Provide the (X, Y) coordinate of the cell's center where the given text is located.  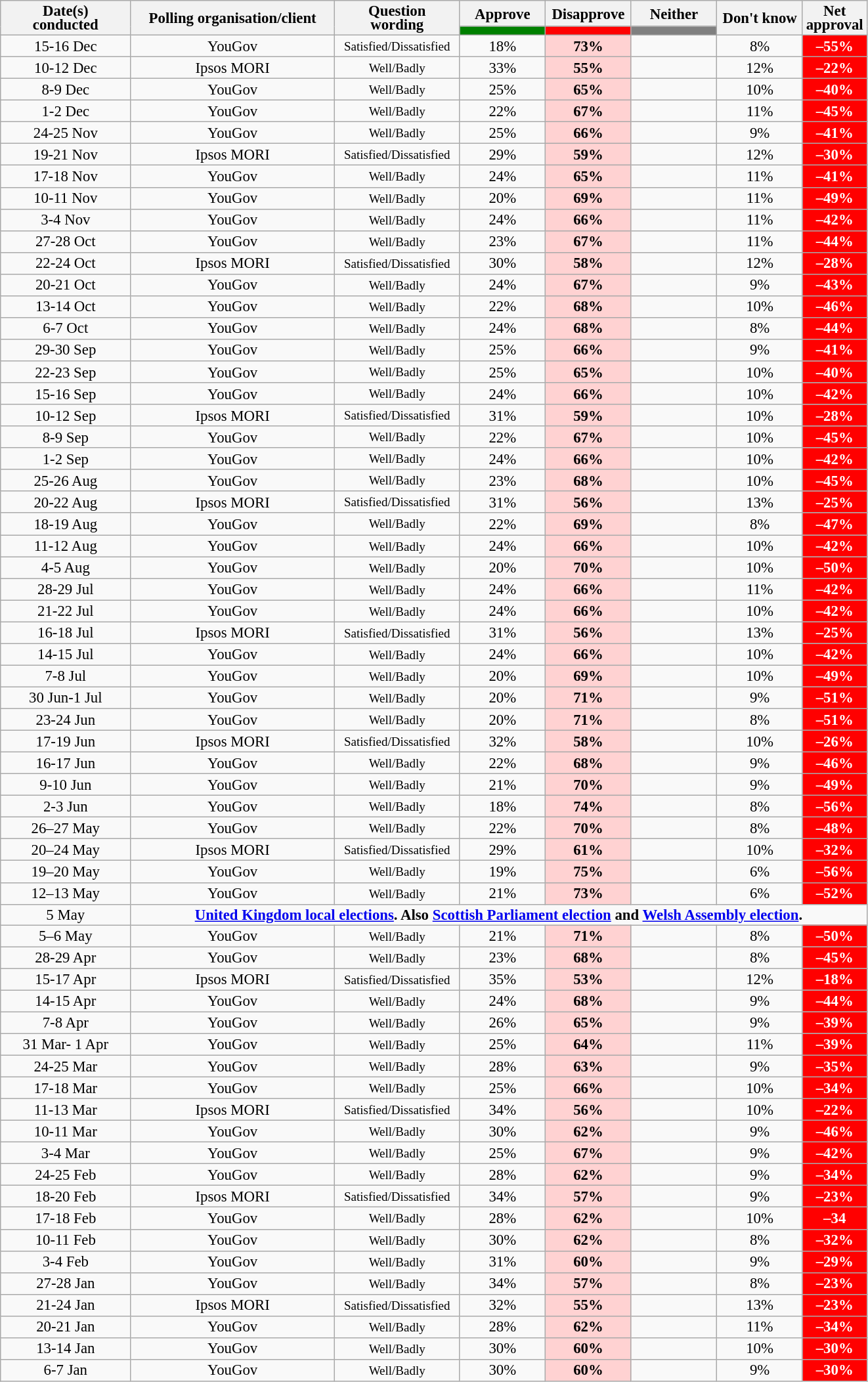
3-4 Nov (66, 219)
3-4 Feb (66, 1262)
17-18 Nov (66, 176)
20-22 Aug (66, 502)
13-14 Oct (66, 307)
20-21 Oct (66, 285)
–18% (835, 980)
3-4 Mar (66, 1153)
–29% (835, 1262)
15-16 Dec (66, 46)
–55% (835, 46)
6-7 Oct (66, 328)
53% (588, 980)
64% (588, 1044)
15-16 Sep (66, 394)
–48% (835, 829)
23-24 Jun (66, 720)
16-17 Jun (66, 763)
–34 (835, 1219)
Approve (503, 13)
–47% (835, 524)
14-15 Jul (66, 654)
35% (503, 980)
Neither (674, 13)
8-9 Dec (66, 89)
17-19 Jun (66, 742)
22-23 Sep (66, 372)
27-28 Jan (66, 1283)
74% (588, 806)
61% (588, 850)
28-29 Jul (66, 590)
Date(s)conducted (66, 18)
–52% (835, 893)
10-11 Nov (66, 198)
2-3 Jun (66, 806)
63% (588, 1066)
20-21 Jan (66, 1328)
75% (588, 872)
12–13 May (66, 893)
30 Jun-1 Jul (66, 697)
–35% (835, 1066)
18-19 Aug (66, 524)
18-20 Feb (66, 1196)
10-11 Mar (66, 1132)
19–20 May (66, 872)
Disapprove (588, 13)
10-12 Sep (66, 415)
7-8 Apr (66, 1023)
26% (503, 1023)
6-7 Jan (66, 1371)
United Kingdom local elections. Also Scottish Parliament election and Welsh Assembly election. (499, 915)
–43% (835, 285)
1-2 Dec (66, 112)
24-25 Feb (66, 1175)
15-17 Apr (66, 980)
24-25 Nov (66, 133)
33% (503, 68)
1-2 Sep (66, 458)
19% (503, 872)
26–27 May (66, 829)
17-18 Feb (66, 1219)
Don't know (760, 18)
10-12 Dec (66, 68)
–26% (835, 742)
14-15 Apr (66, 1001)
8-9 Sep (66, 437)
20–24 May (66, 850)
7-8 Jul (66, 676)
Net approval (835, 18)
10-11 Feb (66, 1240)
13-14 Jan (66, 1349)
9-10 Jun (66, 785)
29-30 Sep (66, 351)
5 May (66, 915)
21-22 Jul (66, 611)
31 Mar- 1 Apr (66, 1044)
27-28 Oct (66, 242)
19-21 Nov (66, 155)
22-24 Oct (66, 263)
28-29 Apr (66, 957)
11-13 Mar (66, 1110)
Questionwording (397, 18)
11-12 Aug (66, 546)
17-18 Mar (66, 1089)
24-25 Mar (66, 1066)
21-24 Jan (66, 1305)
5–6 May (66, 936)
4-5 Aug (66, 567)
16-18 Jul (66, 633)
25-26 Aug (66, 481)
Polling organisation/client (232, 18)
